Identify which cell holds the provided text, then report its [X, Y] central coordinate. 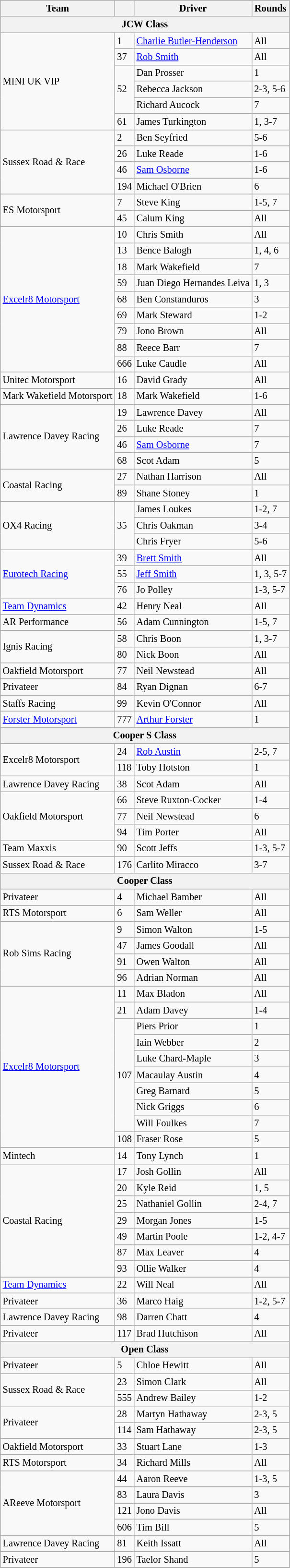
83 [124, 1495]
2-5, 7 [270, 752]
Owen Walton [193, 962]
Ollie Walker [193, 1269]
Josh Gollin [193, 1172]
23 [124, 1382]
Henry Neal [193, 606]
Carlito Miracco [193, 865]
1-2, 4-7 [270, 1236]
Forster Motorsport [58, 719]
ES Motorsport [58, 210]
33 [124, 1447]
1, 4, 6 [270, 251]
Luke Chard-Maple [193, 1059]
29 [124, 1220]
96 [124, 978]
Max Bladon [193, 994]
Ben Constanduros [193, 299]
Arthur Forster [193, 719]
25 [124, 1204]
Steve Ruxton-Cocker [193, 800]
99 [124, 703]
58 [124, 639]
Tony Lynch [193, 1156]
James Loukes [193, 509]
34 [124, 1462]
176 [124, 865]
35 [124, 525]
Nathaniel Gollin [193, 1204]
2-3, 5-6 [270, 89]
Cooper S Class [145, 736]
Michael Bamber [193, 897]
16 [124, 380]
Rebecca Jackson [193, 89]
Adam Davey [193, 1010]
98 [124, 1317]
1-3 [270, 1447]
93 [124, 1269]
Ignis Racing [58, 646]
44 [124, 1479]
777 [124, 719]
Mark Steward [193, 315]
Andrew Bailey [193, 1398]
Lawrence Davey [193, 412]
114 [124, 1430]
Rob Austin [193, 752]
Taelor Shand [193, 1559]
Bence Balogh [193, 251]
6-7 [270, 687]
Chris Fryer [193, 542]
80 [124, 655]
Rob Smith [193, 57]
22 [124, 1285]
52 [124, 89]
Ben Seyfried [193, 138]
Chris Smith [193, 235]
Richard Mills [193, 1462]
Martyn Hathaway [193, 1414]
91 [124, 962]
Driver [193, 8]
Mintech [58, 1156]
79 [124, 331]
MINI UK VIP [58, 81]
Luke Caudle [193, 364]
56 [124, 622]
Macaulay Austin [193, 1075]
37 [124, 57]
Will Foulkes [193, 1123]
Kevin O'Connor [193, 703]
Dan Prosser [193, 73]
Max Leaver [193, 1253]
76 [124, 590]
Sam Weller [193, 913]
1-2, 7 [270, 509]
Open Class [145, 1350]
Shane Stoney [193, 493]
3-7 [270, 865]
55 [124, 574]
Tim Porter [193, 832]
1, 3 [270, 283]
OX4 Racing [58, 525]
61 [124, 121]
27 [124, 477]
JCW Class [145, 24]
Nathan Harrison [193, 477]
Richard Aucock [193, 105]
Piers Prior [193, 1026]
38 [124, 784]
88 [124, 348]
Adrian Norman [193, 978]
Charlie Butler-Henderson [193, 41]
Cooper Class [145, 881]
Juan Diego Hernandes Leiva [193, 283]
James Goodall [193, 945]
Michael O'Brien [193, 186]
11 [124, 994]
9 [124, 929]
Darren Chatt [193, 1317]
19 [124, 412]
1, 5 [270, 1188]
Nick Griggs [193, 1107]
Will Neal [193, 1285]
Marco Haig [193, 1301]
AR Performance [58, 622]
196 [124, 1559]
Rob Sims Racing [58, 953]
Brad Hutchison [193, 1333]
Chris Boon [193, 639]
Team [58, 8]
94 [124, 832]
Steve King [193, 202]
Stuart Lane [193, 1447]
Toby Hotston [193, 768]
Fraser Rose [193, 1139]
Adam Cunnington [193, 622]
Rounds [270, 8]
2-4, 7 [270, 1204]
28 [124, 1414]
555 [124, 1398]
45 [124, 218]
17 [124, 1172]
10 [124, 235]
606 [124, 1527]
87 [124, 1253]
59 [124, 283]
Mark Wakefield Motorsport [58, 396]
24 [124, 752]
Simon Walton [193, 929]
Jono Davis [193, 1511]
666 [124, 364]
Jono Brown [193, 331]
89 [124, 493]
21 [124, 1010]
1-2, 5-7 [270, 1301]
47 [124, 945]
Sam Hathaway [193, 1430]
66 [124, 800]
39 [124, 558]
1-3, 5 [270, 1479]
Martin Poole [193, 1236]
Brett Smith [193, 558]
Keith Issatt [193, 1544]
Aaron Reeve [193, 1479]
Tim Bill [193, 1527]
Laura Davis [193, 1495]
Jo Polley [193, 590]
Iain Webber [193, 1042]
13 [124, 251]
20 [124, 1188]
42 [124, 606]
81 [124, 1544]
Staffs Racing [58, 703]
AReeve Motorsport [58, 1503]
107 [124, 1075]
Kyle Reid [193, 1188]
108 [124, 1139]
Jeff Smith [193, 574]
Nick Boon [193, 655]
Morgan Jones [193, 1220]
Chloe Hewitt [193, 1365]
Calum King [193, 218]
Team Maxxis [58, 848]
Greg Barnard [193, 1091]
Eurotech Racing [58, 574]
84 [124, 687]
1, 3, 5-7 [270, 574]
James Turkington [193, 121]
Ryan Dignan [193, 687]
118 [124, 768]
194 [124, 186]
Simon Clark [193, 1382]
Unitec Motorsport [58, 380]
117 [124, 1333]
Scott Jeffs [193, 848]
121 [124, 1511]
49 [124, 1236]
David Grady [193, 380]
36 [124, 1301]
14 [124, 1156]
3-4 [270, 525]
Reece Barr [193, 348]
Chris Oakman [193, 525]
90 [124, 848]
69 [124, 315]
